Search for the cell housing the specified text and yield its (X, Y) center coordinate. 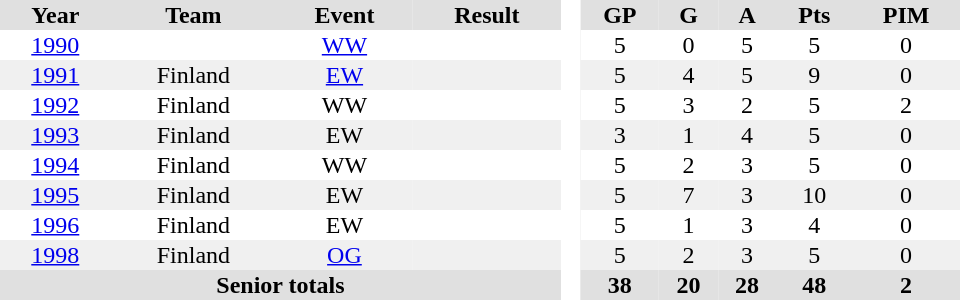
1998 (56, 255)
Team (194, 15)
20 (688, 285)
1992 (56, 105)
GP (620, 15)
28 (748, 285)
7 (688, 195)
9 (814, 75)
Result (487, 15)
OG (344, 255)
Event (344, 15)
1993 (56, 135)
PIM (906, 15)
38 (620, 285)
1990 (56, 45)
1994 (56, 165)
Pts (814, 15)
1995 (56, 195)
Year (56, 15)
48 (814, 285)
A (748, 15)
10 (814, 195)
G (688, 15)
1996 (56, 225)
1991 (56, 75)
Senior totals (280, 285)
